Return the (X, Y) coordinate for the center point of the cell that contains the specified text.  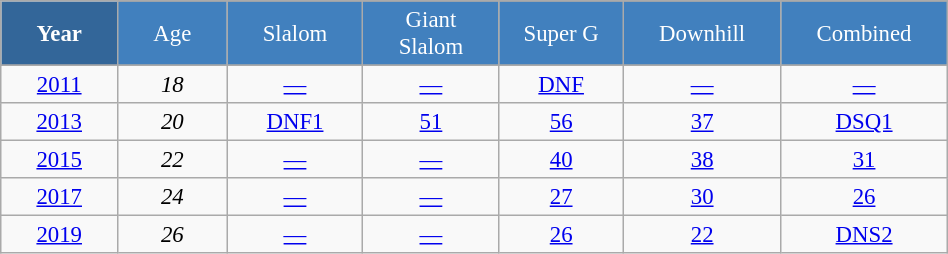
Slalom (295, 34)
18 (172, 85)
40 (562, 160)
2011 (60, 85)
30 (702, 197)
27 (562, 197)
2013 (60, 122)
2017 (60, 197)
Year (60, 34)
38 (702, 160)
Downhill (702, 34)
DNS2 (864, 235)
Age (172, 34)
DNF (562, 85)
2019 (60, 235)
DNF1 (295, 122)
51 (431, 122)
20 (172, 122)
37 (702, 122)
24 (172, 197)
GiantSlalom (431, 34)
2015 (60, 160)
Super G (562, 34)
Combined (864, 34)
56 (562, 122)
31 (864, 160)
DSQ1 (864, 122)
